Find where the given text appears and provide that cell's center as [x, y] coordinate. 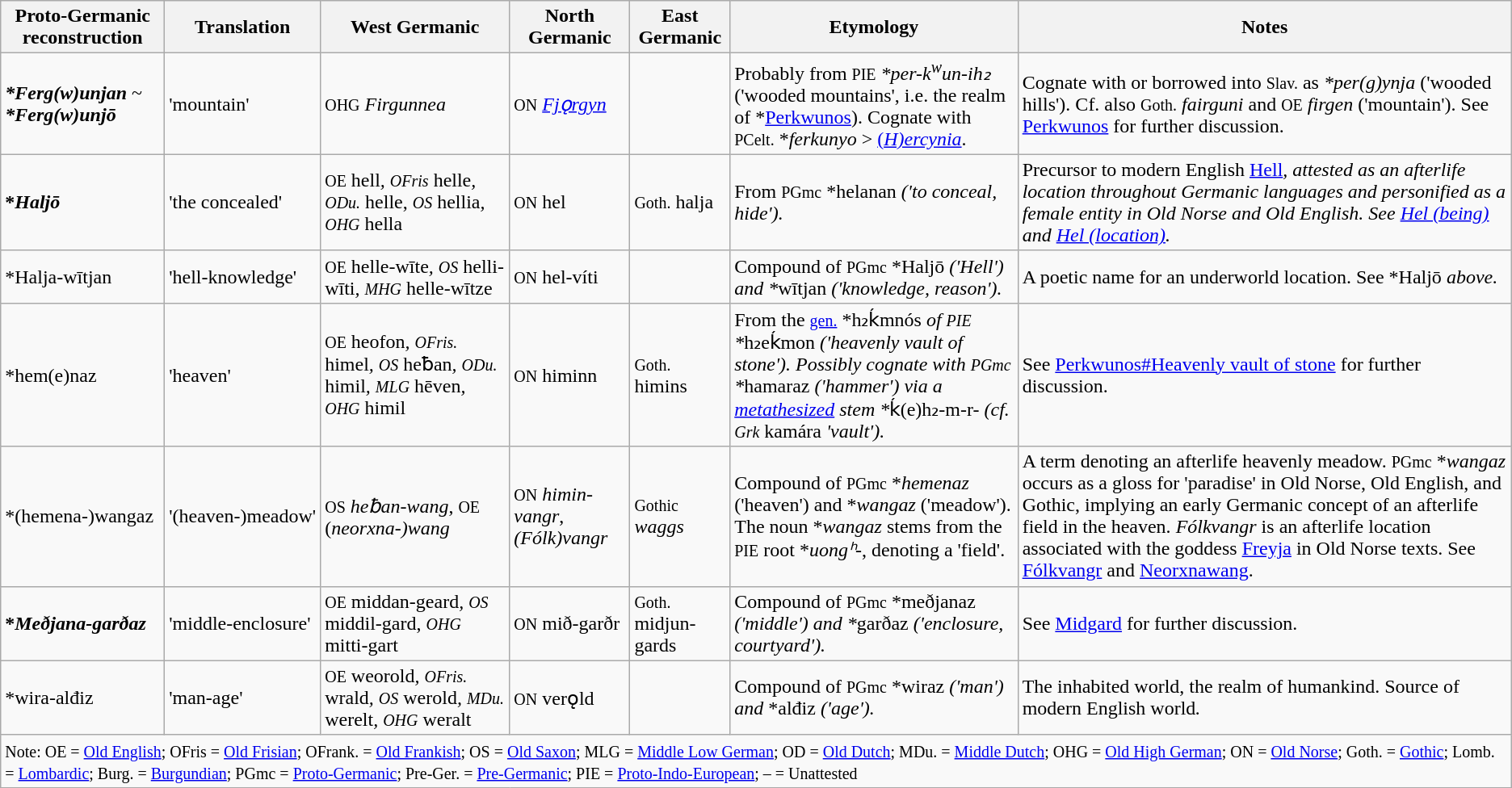
*Halja-wītjan [82, 276]
Goth. halja [680, 202]
ON Fjǫrgyn [570, 104]
See Perkwunos#Heavenly vault of stone for further discussion. [1265, 375]
ON mið-garðr [570, 623]
*Meðjana-garðaz [82, 623]
'man-age' [242, 698]
OE weorold, OFris. wrald, OS werold, MDu. werelt, OHG weralt [415, 698]
Compound of PGmc *Haljō ('Hell') and *wītjan ('knowledge, reason'). [874, 276]
Notes [1265, 27]
Goth. himins [680, 375]
East Germanic [680, 27]
'mountain' [242, 104]
Gothic waggs [680, 517]
OE helle-wīte, OS helli-wīti, MHG helle-wītze [415, 276]
ON verǫld [570, 698]
Compound of PGmc *meðjanaz ('middle') and *garðaz ('enclosure, courtyard'). [874, 623]
OS heƀan-wang, OE (neorxna-)wang [415, 517]
ON hel [570, 202]
'the concealed' [242, 202]
Etymology [874, 27]
'middle-enclosure' [242, 623]
Compound of PGmc *wiraz ('man') and *alđiz ('age'). [874, 698]
ON hel-víti [570, 276]
OE heofon, OFris. himel, OS heƀan, ODu. himil, MLG hēven, OHG himil [415, 375]
*Ferg(w)unjan ~ *Ferg(w)unjō [82, 104]
*Haljō [82, 202]
'hell-knowledge' [242, 276]
ON himin-vangr, (Fólk)vangr [570, 517]
Probably from PIE *per-kwun-ih₂ ('wooded mountains', i.e. the realm of *Perkwunos). Cognate with PCelt. *ferkunyo > (H)ercynia. [874, 104]
Proto-Germanic reconstruction [82, 27]
'heaven' [242, 375]
*(hemena-)wangaz [82, 517]
OE middan-geard, OS middil-gard, OHG mitti-gart [415, 623]
*hem(e)naz [82, 375]
OE hell, OFris helle, ODu. helle, OS hellia, OHG hella [415, 202]
See Midgard for further discussion. [1265, 623]
North Germanic [570, 27]
West Germanic [415, 27]
*wira-alđiz [82, 698]
Goth. midjun-gards [680, 623]
The inhabited world, the realm of humankind. Source of modern English world. [1265, 698]
From PGmc *helanan ('to conceal, hide'). [874, 202]
Compound of PGmc *hemenaz ('heaven') and *wangaz ('meadow'). The noun *wangaz stems from the PIE root *uongʰ-, denoting a 'field'. [874, 517]
'(heaven-)meadow' [242, 517]
Translation [242, 27]
A poetic name for an underworld location. See *Haljō above. [1265, 276]
OHG Firgunnea [415, 104]
ON himinn [570, 375]
